Locate the cell with the specified text and output its [X, Y] center coordinate. 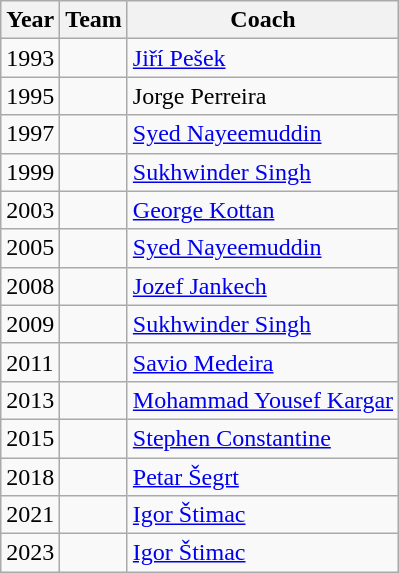
Year [30, 20]
2008 [30, 286]
Coach [262, 20]
George Kottan [262, 210]
2013 [30, 400]
Jozef Jankech [262, 286]
2009 [30, 324]
2021 [30, 515]
2023 [30, 553]
2003 [30, 210]
Savio Medeira [262, 362]
2018 [30, 477]
Mohammad Yousef Kargar [262, 400]
2015 [30, 438]
Petar Šegrt [262, 477]
1999 [30, 172]
2005 [30, 248]
1997 [30, 134]
Stephen Constantine [262, 438]
1995 [30, 96]
Jorge Perreira [262, 96]
2011 [30, 362]
Team [94, 20]
1993 [30, 58]
Jiří Pešek [262, 58]
